Output the (x, y) coordinate of the center of the cell containing the given text.  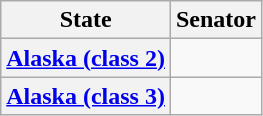
State (86, 20)
Alaska (class 2) (86, 58)
Senator (216, 20)
Alaska (class 3) (86, 96)
